Extract the (X, Y) coordinate from the center of the cell holding the provided text.  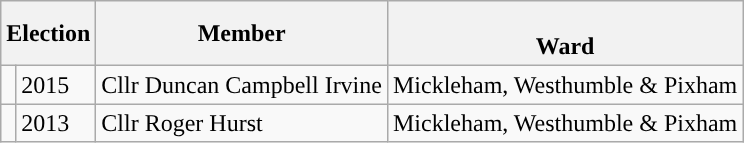
Ward (564, 34)
Cllr Roger Hurst (242, 123)
2013 (56, 123)
Member (242, 34)
Election (48, 34)
2015 (56, 85)
Cllr Duncan Campbell Irvine (242, 85)
